Provide the (x, y) coordinate of the cell's center where the given text is located.  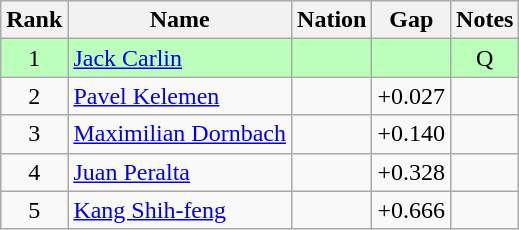
Name (180, 20)
Rank (34, 20)
+0.666 (412, 210)
+0.140 (412, 134)
Q (485, 58)
5 (34, 210)
2 (34, 96)
Notes (485, 20)
Kang Shih-feng (180, 210)
Maximilian Dornbach (180, 134)
Jack Carlin (180, 58)
3 (34, 134)
+0.328 (412, 172)
+0.027 (412, 96)
Gap (412, 20)
Juan Peralta (180, 172)
1 (34, 58)
4 (34, 172)
Pavel Kelemen (180, 96)
Nation (332, 20)
